Determine the (X, Y) coordinate at the center of the cell enclosing the given text.  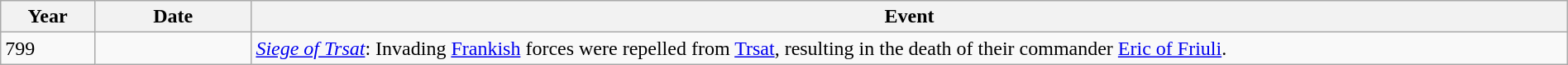
Event (910, 17)
799 (48, 48)
Year (48, 17)
Siege of Trsat: Invading Frankish forces were repelled from Trsat, resulting in the death of their commander Eric of Friuli. (910, 48)
Date (172, 17)
